Determine the (X, Y) coordinate at the center of the cell enclosing the given text.  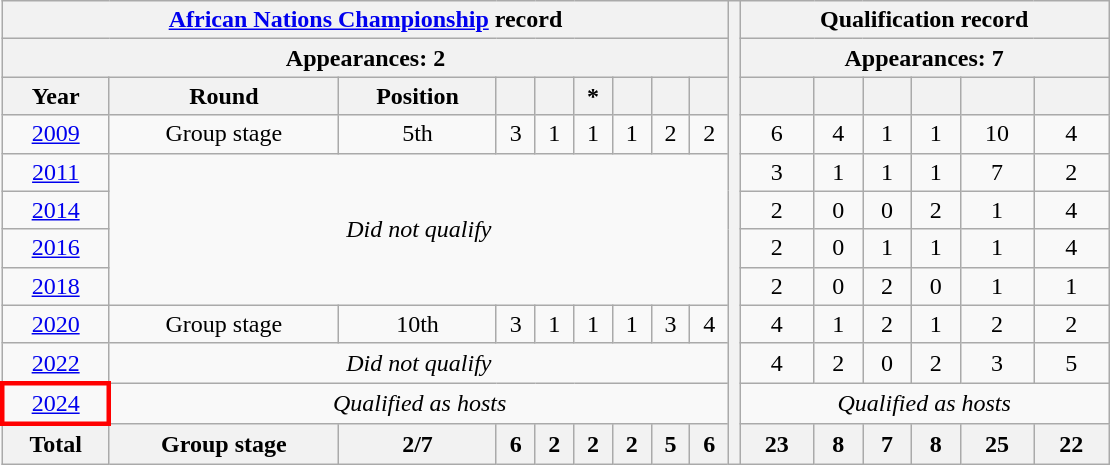
2022 (56, 363)
2009 (56, 134)
Position (418, 96)
10 (997, 134)
Appearances: 7 (924, 58)
Total (56, 444)
25 (997, 444)
10th (418, 324)
2016 (56, 248)
2024 (56, 404)
22 (1071, 444)
2020 (56, 324)
African Nations Championship record (365, 20)
2011 (56, 172)
* (594, 96)
Qualification record (924, 20)
Year (56, 96)
Appearances: 2 (365, 58)
2014 (56, 210)
2018 (56, 286)
23 (777, 444)
2/7 (418, 444)
5th (418, 134)
Round (224, 96)
